Pinpoint the cell where the given text exists, returning its (x, y) midpoint coordinate. 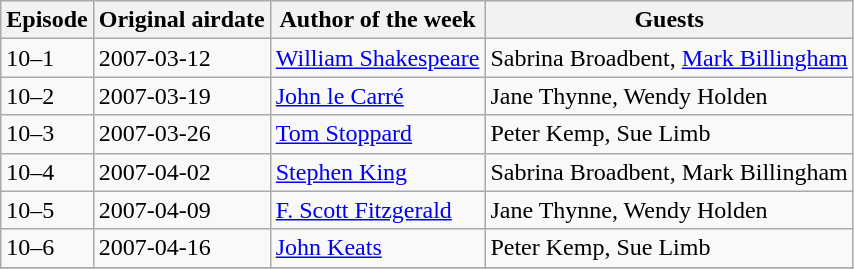
Guests (669, 20)
10–1 (47, 58)
2007-03-12 (182, 58)
10–3 (47, 134)
10–6 (47, 248)
10–2 (47, 96)
2007-03-26 (182, 134)
10–5 (47, 210)
William Shakespeare (378, 58)
2007-03-19 (182, 96)
F. Scott Fitzgerald (378, 210)
2007-04-09 (182, 210)
2007-04-16 (182, 248)
John le Carré (378, 96)
2007-04-02 (182, 172)
Tom Stoppard (378, 134)
Episode (47, 20)
Author of the week (378, 20)
10–4 (47, 172)
John Keats (378, 248)
Original airdate (182, 20)
Stephen King (378, 172)
